Identify which cell holds the provided text, then report its [x, y] central coordinate. 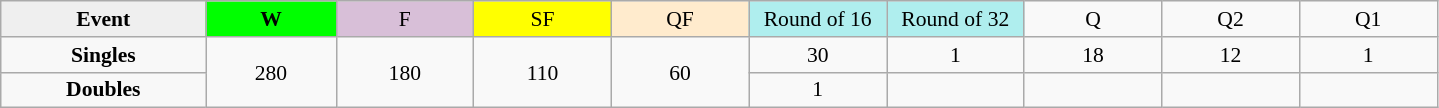
180 [405, 72]
SF [543, 19]
110 [543, 72]
Event [104, 19]
Q2 [1231, 19]
Round of 32 [955, 19]
Singles [104, 55]
F [405, 19]
Round of 16 [818, 19]
280 [271, 72]
QF [680, 19]
60 [680, 72]
Q [1093, 19]
30 [818, 55]
Doubles [104, 90]
W [271, 19]
18 [1093, 55]
Q1 [1368, 19]
12 [1231, 55]
